Return [X, Y] of the center of cell containing provided text 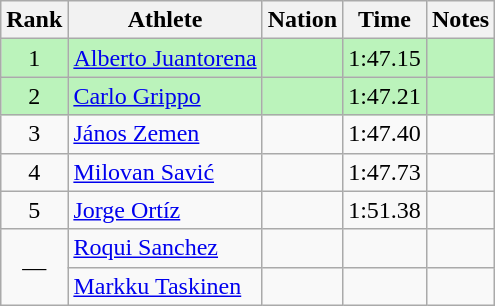
Time [385, 20]
4 [34, 172]
Alberto Juantorena [165, 58]
5 [34, 210]
Roqui Sanchez [165, 248]
Notes [460, 20]
3 [34, 134]
1:47.40 [385, 134]
Milovan Savić [165, 172]
Rank [34, 20]
Markku Taskinen [165, 286]
Nation [302, 20]
1:47.73 [385, 172]
— [34, 267]
1:47.21 [385, 96]
Carlo Grippo [165, 96]
János Zemen [165, 134]
2 [34, 96]
1 [34, 58]
1:47.15 [385, 58]
Athlete [165, 20]
Jorge Ortíz [165, 210]
1:51.38 [385, 210]
